Determine the (X, Y) coordinate at the center of the cell enclosing the given text.  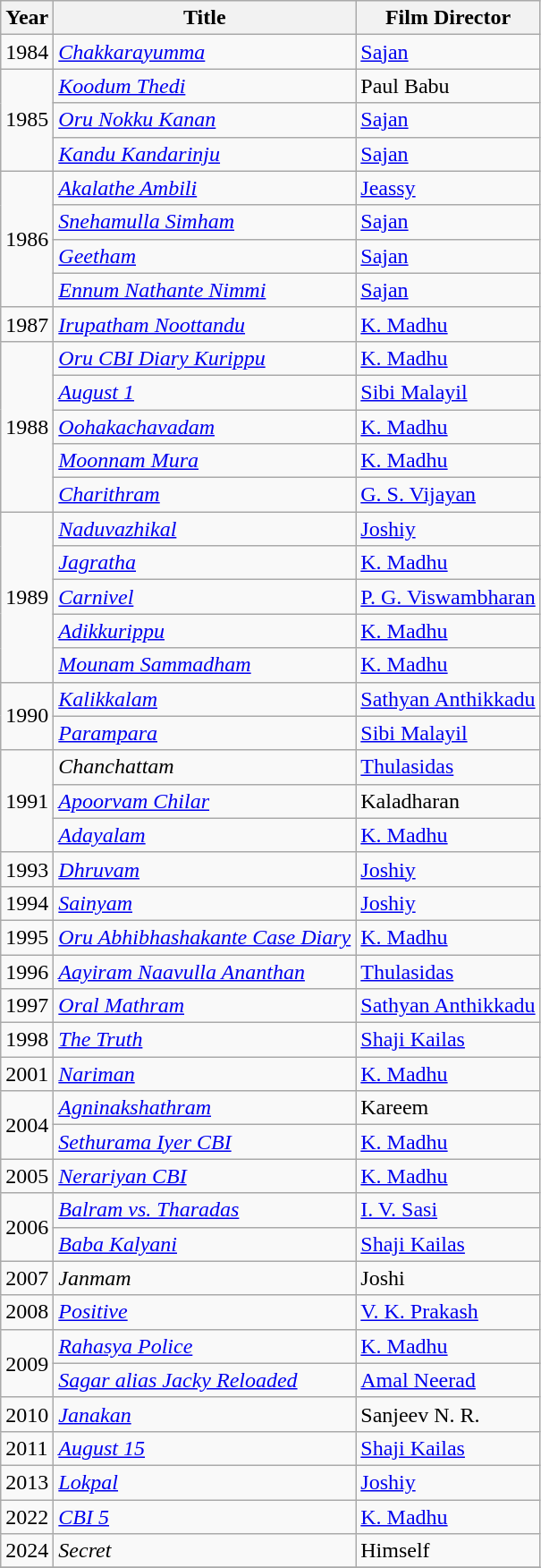
Sanjeev N. R. (449, 1414)
Apoorvam Chilar (205, 801)
Mounam Sammadham (205, 665)
2008 (27, 1312)
2004 (27, 1125)
Oral Mathram (205, 1006)
1994 (27, 903)
1984 (27, 52)
Akalathe Ambili (205, 188)
Secret (205, 1551)
2001 (27, 1074)
2009 (27, 1363)
2005 (27, 1176)
Sethurama Iyer CBI (205, 1142)
Adayalam (205, 835)
2011 (27, 1448)
Irupatham Noottandu (205, 324)
Snehamulla Simham (205, 222)
Baba Kalyani (205, 1244)
CBI 5 (205, 1517)
Oru Abhibhashakante Case Diary (205, 937)
The Truth (205, 1040)
P. G. Viswambharan (449, 597)
Nerariyan CBI (205, 1176)
Oohakachavadam (205, 427)
Nariman (205, 1074)
1993 (27, 869)
Koodum Thedi (205, 86)
V. K. Prakash (449, 1312)
Sainyam (205, 903)
Carnivel (205, 597)
2024 (27, 1551)
2013 (27, 1482)
1990 (27, 716)
1996 (27, 971)
1989 (27, 597)
G. S. Vijayan (449, 495)
1988 (27, 426)
Agninakshathram (205, 1108)
August 15 (205, 1448)
Janmam (205, 1278)
Dhruvam (205, 869)
Aayiram Naavulla Ananthan (205, 971)
1986 (27, 239)
1991 (27, 801)
Balram vs. Tharadas (205, 1210)
I. V. Sasi (449, 1210)
Janakan (205, 1414)
2007 (27, 1278)
Kareem (449, 1108)
Jagratha (205, 563)
Naduvazhikal (205, 529)
Charithram (205, 495)
1995 (27, 937)
2022 (27, 1517)
1987 (27, 324)
1985 (27, 120)
Positive (205, 1312)
1997 (27, 1006)
Kaladharan (449, 801)
Film Director (449, 18)
August 1 (205, 392)
Rahasya Police (205, 1346)
Lokpal (205, 1482)
Moonnam Mura (205, 461)
Joshi (449, 1278)
Paul Babu (449, 86)
2006 (27, 1227)
Oru Nokku Kanan (205, 120)
Sagar alias Jacky Reloaded (205, 1380)
Oru CBI Diary Kurippu (205, 358)
Amal Neerad (449, 1380)
Year (27, 18)
Adikkurippu (205, 631)
Geetham (205, 256)
Chakkarayumma (205, 52)
Kandu Kandarinju (205, 154)
Chanchattam (205, 767)
Ennum Nathante Nimmi (205, 290)
Himself (449, 1551)
1998 (27, 1040)
Jeassy (449, 188)
Parampara (205, 733)
Kalikkalam (205, 699)
2010 (27, 1414)
Title (205, 18)
